Extract the (x, y) coordinate from the center of the cell holding the provided text.  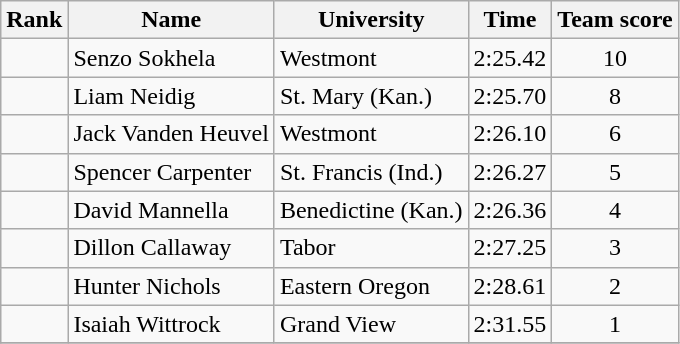
8 (615, 96)
6 (615, 134)
Dillon Callaway (172, 248)
Jack Vanden Heuvel (172, 134)
5 (615, 172)
Liam Neidig (172, 96)
Grand View (371, 324)
Tabor (371, 248)
2:25.42 (510, 58)
1 (615, 324)
Spencer Carpenter (172, 172)
Time (510, 20)
2:26.10 (510, 134)
University (371, 20)
2:25.70 (510, 96)
2:31.55 (510, 324)
3 (615, 248)
Isaiah Wittrock (172, 324)
2:26.27 (510, 172)
2:26.36 (510, 210)
Senzo Sokhela (172, 58)
Team score (615, 20)
2:28.61 (510, 286)
Name (172, 20)
4 (615, 210)
St. Francis (Ind.) (371, 172)
Eastern Oregon (371, 286)
2 (615, 286)
Rank (34, 20)
10 (615, 58)
Benedictine (Kan.) (371, 210)
2:27.25 (510, 248)
St. Mary (Kan.) (371, 96)
David Mannella (172, 210)
Hunter Nichols (172, 286)
